Capture the cell that displays the provided text and extract its [X, Y] central coordinate. 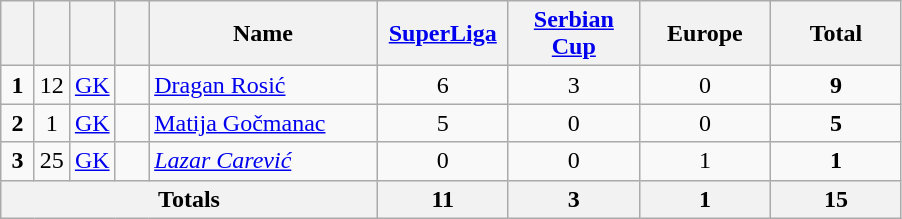
Serbian Cup [574, 34]
Matija Gočmanac [264, 123]
15 [836, 199]
Dragan Rosić [264, 85]
SuperLiga [442, 34]
25 [52, 161]
Name [264, 34]
6 [442, 85]
Total [836, 34]
Europe [704, 34]
12 [52, 85]
Lazar Carević [264, 161]
2 [18, 123]
Totals [189, 199]
11 [442, 199]
9 [836, 85]
